Output the [X, Y] coordinate of the center of the cell containing the given text.  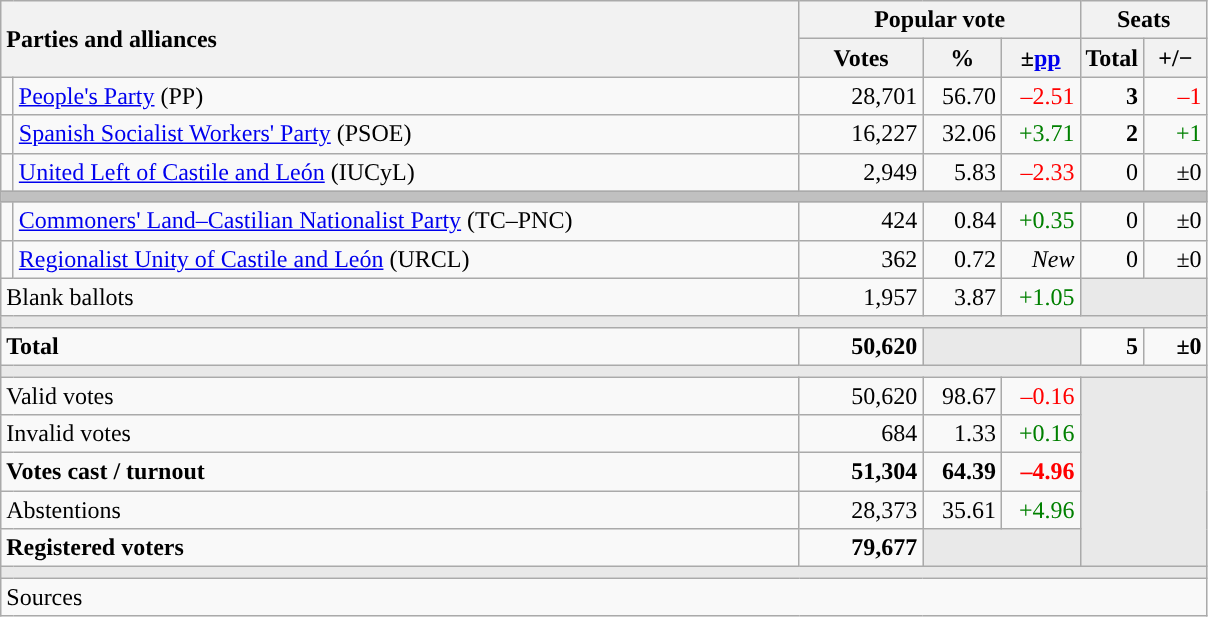
5.83 [962, 172]
Valid votes [400, 395]
Parties and alliances [400, 39]
98.67 [962, 395]
Commoners' Land–Castilian Nationalist Party (TC–PNC) [406, 221]
New [1040, 259]
% [962, 58]
+0.35 [1040, 221]
35.61 [962, 510]
1.33 [962, 434]
+3.71 [1040, 134]
5 [1112, 346]
362 [861, 259]
–0.16 [1040, 395]
2 [1112, 134]
–2.51 [1040, 96]
Registered voters [400, 548]
16,227 [861, 134]
28,373 [861, 510]
–2.33 [1040, 172]
Spanish Socialist Workers' Party (PSOE) [406, 134]
United Left of Castile and León (IUCyL) [406, 172]
±pp [1040, 58]
424 [861, 221]
+1.05 [1040, 297]
Votes [861, 58]
Invalid votes [400, 434]
2,949 [861, 172]
64.39 [962, 472]
Popular vote [940, 20]
People's Party (PP) [406, 96]
51,304 [861, 472]
Blank ballots [400, 297]
+1 [1176, 134]
Sources [604, 597]
1,957 [861, 297]
56.70 [962, 96]
+0.16 [1040, 434]
Votes cast / turnout [400, 472]
3.87 [962, 297]
0.72 [962, 259]
79,677 [861, 548]
684 [861, 434]
0.84 [962, 221]
Seats [1144, 20]
+4.96 [1040, 510]
32.06 [962, 134]
Abstentions [400, 510]
3 [1112, 96]
+/− [1176, 58]
–1 [1176, 96]
Regionalist Unity of Castile and León (URCL) [406, 259]
28,701 [861, 96]
–4.96 [1040, 472]
